Pinpoint the cell where the given text exists, returning its [X, Y] midpoint coordinate. 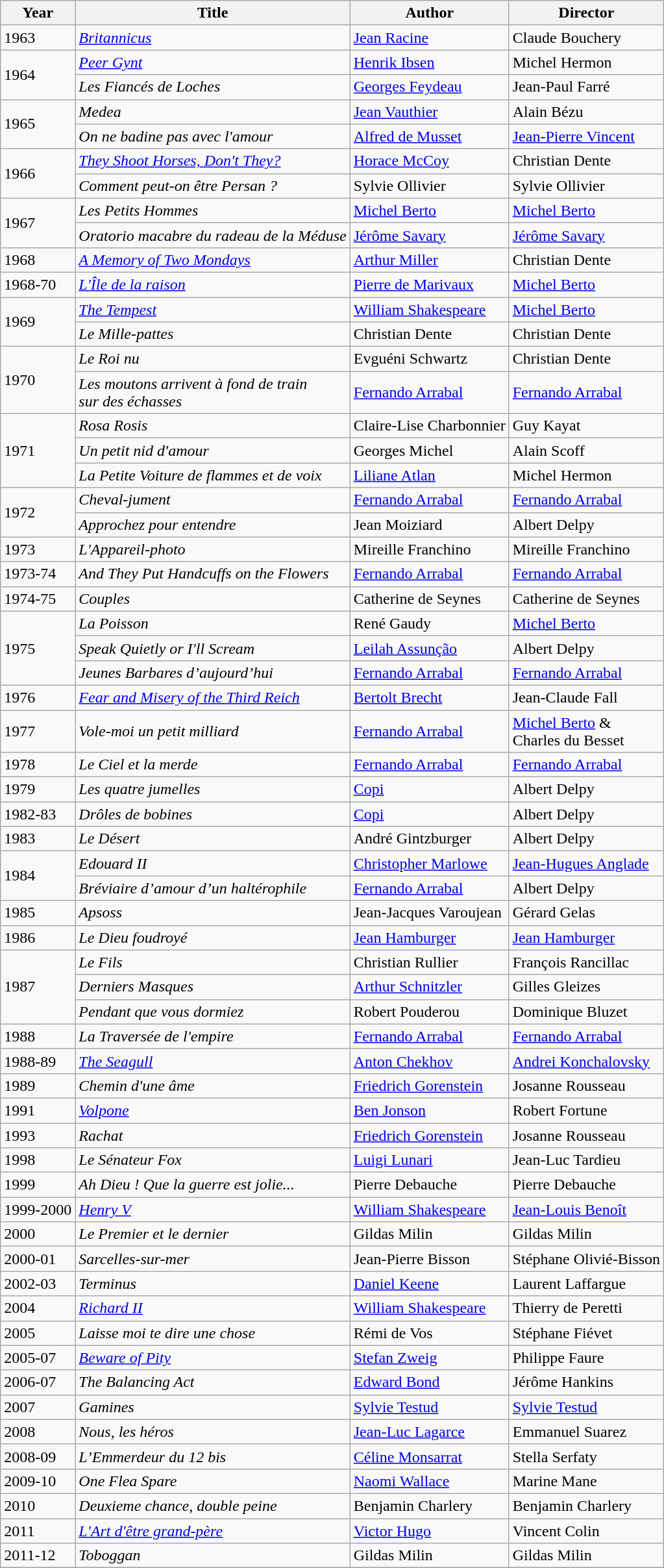
1998 [38, 1160]
Robert Fortune [586, 1110]
Couples [213, 599]
One Flea Spare [213, 1481]
Pendant que vous dormiez [213, 1012]
Un petit nid d'amour [213, 451]
1987 [38, 987]
Bréviaire d’amour d’un haltérophile [213, 888]
Chemin d'une âme [213, 1086]
Medea [213, 112]
2011 [38, 1530]
1968 [38, 260]
1972 [38, 512]
2005-07 [38, 1358]
2004 [38, 1308]
Les quatre jumelles [213, 790]
Pierre de Marivaux [430, 284]
Leilah Assunção [430, 648]
Liliane Atlan [430, 475]
Author [430, 13]
Jérôme Hankins [586, 1382]
Rachat [213, 1136]
2007 [38, 1407]
Laurent Laffargue [586, 1284]
Jean-Luc Lagarce [430, 1432]
2002-03 [38, 1284]
La Traversée de l'empire [213, 1036]
1983 [38, 839]
And They Put Handcuffs on the Flowers [213, 574]
Approchez pour entendre [213, 525]
Oratorio macabre du radeau de la Méduse [213, 235]
Drôles de bobines [213, 814]
Henrik Ibsen [430, 62]
1976 [38, 697]
Céline Monsarrat [430, 1456]
Claude Bouchery [586, 38]
Jean Vauthier [430, 112]
Fear and Misery of the Third Reich [213, 697]
Alfred de Musset [430, 136]
L’Emmerdeur du 12 bis [213, 1456]
1965 [38, 124]
Deuxieme chance, double peine [213, 1506]
Alain Scoff [586, 451]
Apsoss [213, 913]
Dominique Bluzet [586, 1012]
1974-75 [38, 599]
1963 [38, 38]
1985 [38, 913]
1973 [38, 549]
The Seagull [213, 1061]
Arthur Schnitzler [430, 987]
Philippe Faure [586, 1358]
Henry V [213, 1210]
1999-2000 [38, 1210]
2008-09 [38, 1456]
2000-01 [38, 1259]
Jean Moiziard [430, 525]
Stéphane Olivié-Bisson [586, 1259]
Ah Dieu ! Que la guerre est jolie... [213, 1185]
Luigi Lunari [430, 1160]
Thierry de Peretti [586, 1308]
1979 [38, 790]
La Petite Voiture de flammes et de voix [213, 475]
1988-89 [38, 1061]
Alain Bézu [586, 112]
Volpone [213, 1110]
1986 [38, 938]
Nous, les héros [213, 1432]
Britannicus [213, 38]
François Rancillac [586, 962]
2009-10 [38, 1481]
Les Fiancés de Loches [213, 87]
Title [213, 13]
René Gaudy [430, 623]
Gilles Gleizes [586, 987]
Jean-Pierre Bisson [430, 1259]
Georges Feydeau [430, 87]
Jean-Jacques Varoujean [430, 913]
Vincent Colin [586, 1530]
Anton Chekhov [430, 1061]
Le Ciel et la merde [213, 765]
Toboggan [213, 1556]
Naomi Wallace [430, 1481]
Le Dieu foudroyé [213, 938]
Year [38, 13]
1966 [38, 173]
1984 [38, 876]
L'Île de la raison [213, 284]
Jean-Louis Benoît [586, 1210]
Jean-Claude Fall [586, 697]
1975 [38, 648]
1967 [38, 223]
2008 [38, 1432]
1999 [38, 1185]
Jean-Hugues Anglade [586, 864]
1993 [38, 1136]
1969 [38, 322]
Le Fils [213, 962]
Le Désert [213, 839]
Georges Michel [430, 451]
Christopher Marlowe [430, 864]
Speak Quietly or I'll Scream [213, 648]
Les Petits Hommes [213, 210]
Victor Hugo [430, 1530]
Cheval-jument [213, 500]
Gérard Gelas [586, 913]
2010 [38, 1506]
Ben Jonson [430, 1110]
1978 [38, 765]
Stéphane Fiévet [586, 1333]
Robert Pouderou [430, 1012]
On ne badine pas avec l'amour [213, 136]
1971 [38, 451]
André Gintzburger [430, 839]
Jeunes Barbares d’aujourd’hui [213, 673]
1977 [38, 731]
Laisse moi te dire une chose [213, 1333]
Le Sénateur Fox [213, 1160]
1988 [38, 1036]
Vole-moi un petit milliard [213, 731]
Le Roi nu [213, 359]
2011-12 [38, 1556]
Arthur Miller [430, 260]
Evguéni Schwartz [430, 359]
Bertolt Brecht [430, 697]
1964 [38, 75]
Jean-Luc Tardieu [586, 1160]
The Tempest [213, 310]
Andrei Konchalovsky [586, 1061]
Beware of Pity [213, 1358]
Gamines [213, 1407]
L'Art d'être grand-père [213, 1530]
Le Mille-pattes [213, 334]
Christian Rullier [430, 962]
1968-70 [38, 284]
Rémi de Vos [430, 1333]
Richard II [213, 1308]
2000 [38, 1234]
Rosa Rosis [213, 426]
L'Appareil-photo [213, 549]
Les moutons arrivent à fond de train sur des échasses [213, 392]
Director [586, 13]
Derniers Masques [213, 987]
Claire-Lise Charbonnier [430, 426]
Comment peut-on être Persan ? [213, 186]
1991 [38, 1110]
Stella Serfaty [586, 1456]
Edouard II [213, 864]
A Memory of Two Mondays [213, 260]
Peer Gynt [213, 62]
1973-74 [38, 574]
Jean-Pierre Vincent [586, 136]
1982-83 [38, 814]
1970 [38, 380]
Stefan Zweig [430, 1358]
Marine Mane [586, 1481]
2006-07 [38, 1382]
Edward Bond [430, 1382]
They Shoot Horses, Don't They? [213, 161]
Michel Berto & Charles du Besset [586, 731]
Jean-Paul Farré [586, 87]
1989 [38, 1086]
Horace McCoy [430, 161]
Sarcelles-sur-mer [213, 1259]
2005 [38, 1333]
The Balancing Act [213, 1382]
Emmanuel Suarez [586, 1432]
Le Premier et le dernier [213, 1234]
La Poisson [213, 623]
Jean Racine [430, 38]
Guy Kayat [586, 426]
Daniel Keene [430, 1284]
Terminus [213, 1284]
